For the text-containing cell, return its midpoint in (X, Y) coordinate format. 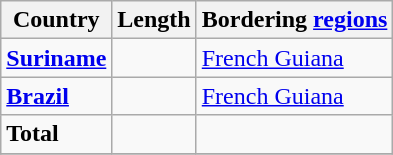
Country (56, 20)
Length (154, 20)
Suriname (56, 58)
Bordering regions (294, 20)
Brazil (56, 96)
Total (56, 134)
